Provide the (x, y) coordinate of the cell's center where the given text is located.  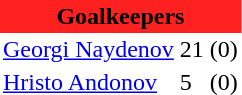
(0) (224, 50)
Goalkeepers (120, 16)
Georgi Naydenov (88, 50)
21 (192, 50)
